Return the (X, Y) coordinate for the center point of the cell that contains the specified text.  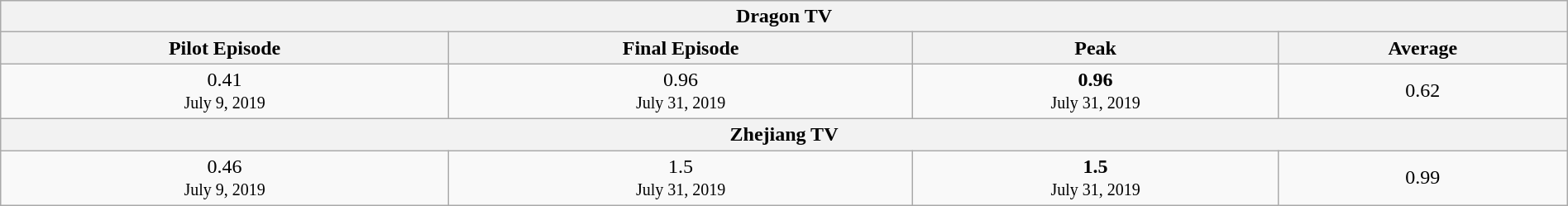
0.41July 9, 2019 (225, 91)
Zhejiang TV (784, 134)
Pilot Episode (225, 48)
Dragon TV (784, 17)
0.62 (1422, 91)
Final Episode (680, 48)
0.46July 9, 2019 (225, 179)
Peak (1096, 48)
Average (1422, 48)
0.99 (1422, 179)
